For the text-containing cell, return its midpoint in (X, Y) coordinate format. 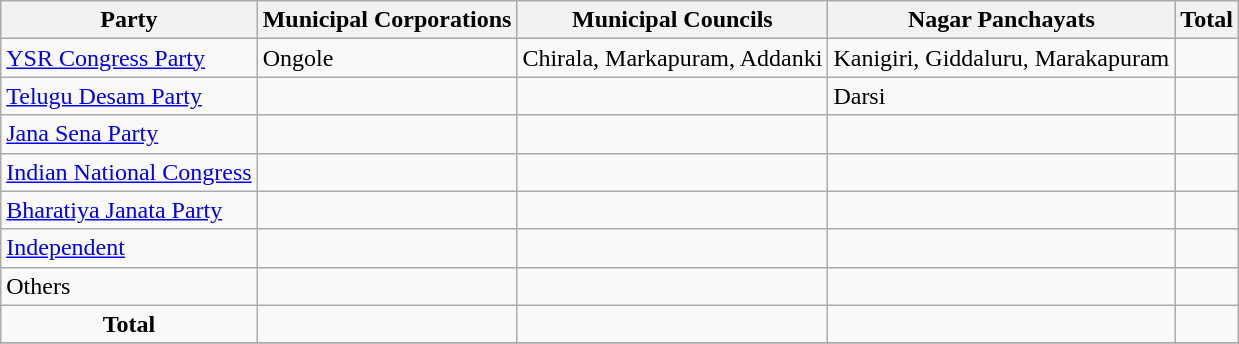
Municipal Corporations (387, 20)
Ongole (387, 58)
Nagar Panchayats (1002, 20)
Party (129, 20)
Jana Sena Party (129, 134)
Darsi (1002, 96)
Independent (129, 248)
Telugu Desam Party (129, 96)
Chirala, Markapuram, Addanki (672, 58)
Municipal Councils (672, 20)
Others (129, 286)
Bharatiya Janata Party (129, 210)
Kanigiri, Giddaluru, Marakapuram (1002, 58)
Indian National Congress (129, 172)
YSR Congress Party (129, 58)
